Determine the [x, y] coordinate at the center of the cell enclosing the given text.  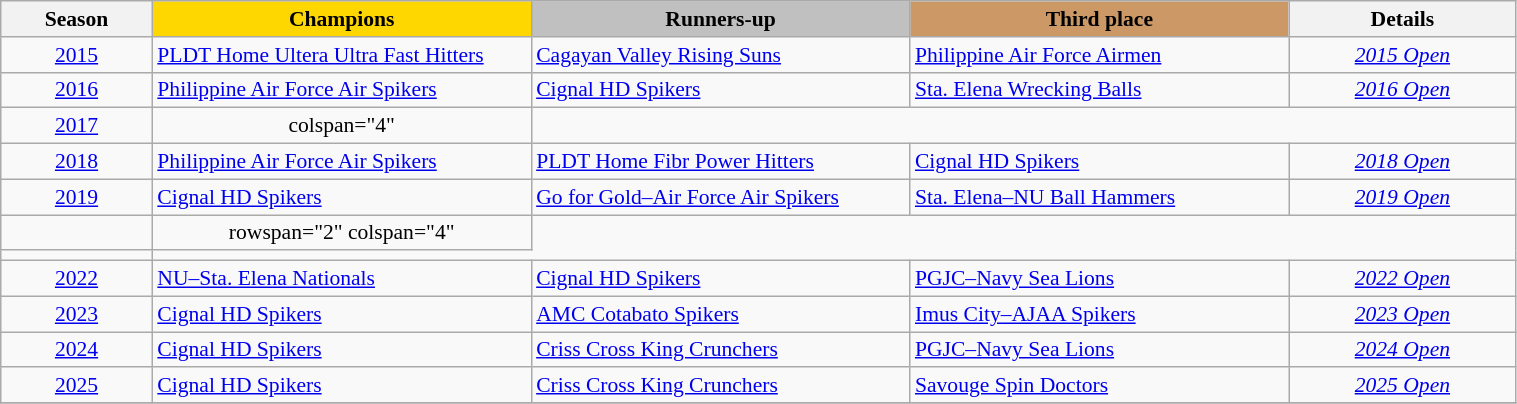
2024 Open [1402, 350]
NU–Sta. Elena Nationals [342, 279]
2017 [77, 126]
2022 Open [1402, 279]
2015 Open [1402, 55]
Savouge Spin Doctors [1100, 386]
2025 Open [1402, 386]
PLDT Home Fibr Power Hitters [720, 162]
Go for Gold–Air Force Air Spikers [720, 197]
Season [77, 19]
Details [1402, 19]
2023 Open [1402, 314]
2022 [77, 279]
rowspan="2" colspan="4" [342, 233]
2018 Open [1402, 162]
2024 [77, 350]
2019 Open [1402, 197]
2023 [77, 314]
Sta. Elena–NU Ball Hammers [1100, 197]
Philippine Air Force Airmen [1100, 55]
2016 Open [1402, 90]
PLDT Home Ultera Ultra Fast Hitters [342, 55]
Cagayan Valley Rising Suns [720, 55]
Runners-up [720, 19]
Third place [1100, 19]
2025 [77, 386]
Imus City–AJAA Spikers [1100, 314]
2015 [77, 55]
Champions [342, 19]
AMC Cotabato Spikers [720, 314]
Sta. Elena Wrecking Balls [1100, 90]
2019 [77, 197]
2018 [77, 162]
2016 [77, 90]
colspan="4" [342, 126]
